Find where the given text appears and provide that cell's center as (x, y) coordinate. 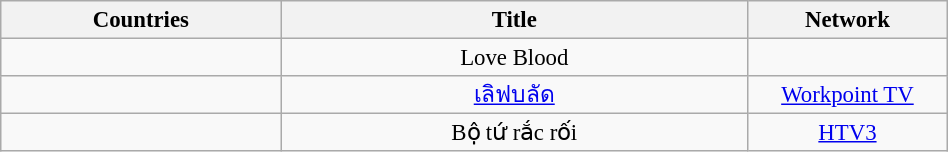
Countries (141, 20)
HTV3 (848, 133)
Bộ tứ rắc rối (514, 133)
เลิฟบลัด (514, 95)
Workpoint TV (848, 95)
Title (514, 20)
Love Blood (514, 58)
Network (848, 20)
